Provide the [X, Y] coordinate of the cell's center where the given text is located.  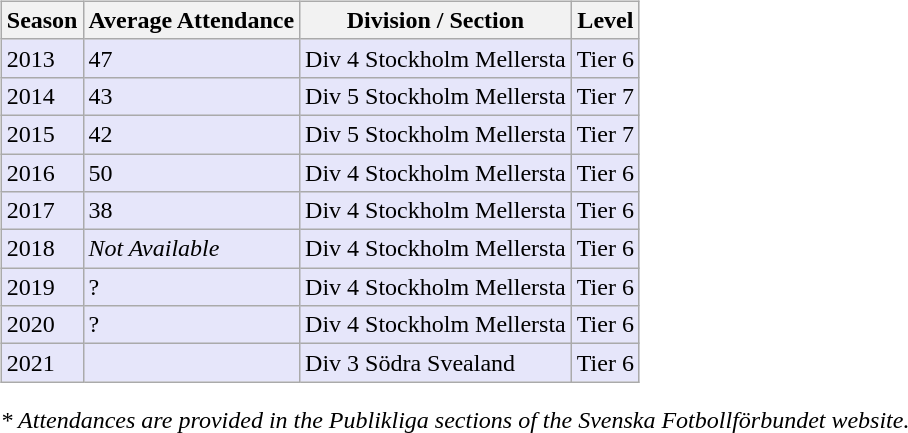
38 [192, 211]
2013 [42, 58]
42 [192, 134]
2021 [42, 363]
2018 [42, 249]
43 [192, 96]
Div 3 Södra Svealand [436, 363]
Division / Section [436, 20]
Average Attendance [192, 20]
Level [605, 20]
2015 [42, 134]
2014 [42, 96]
2020 [42, 325]
Season [42, 20]
50 [192, 173]
Not Available [192, 249]
2016 [42, 173]
2019 [42, 287]
2017 [42, 211]
47 [192, 58]
